From the cell containing the given text, extract its center point as [X, Y] coordinate. 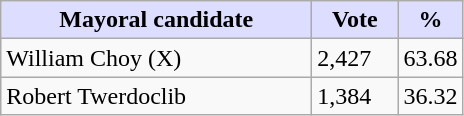
William Choy (X) [156, 58]
Mayoral candidate [156, 20]
Vote [355, 20]
1,384 [355, 96]
Robert Twerdoclib [156, 96]
36.32 [430, 96]
63.68 [430, 58]
2,427 [355, 58]
% [430, 20]
